Return (x, y) of the center of cell containing provided text 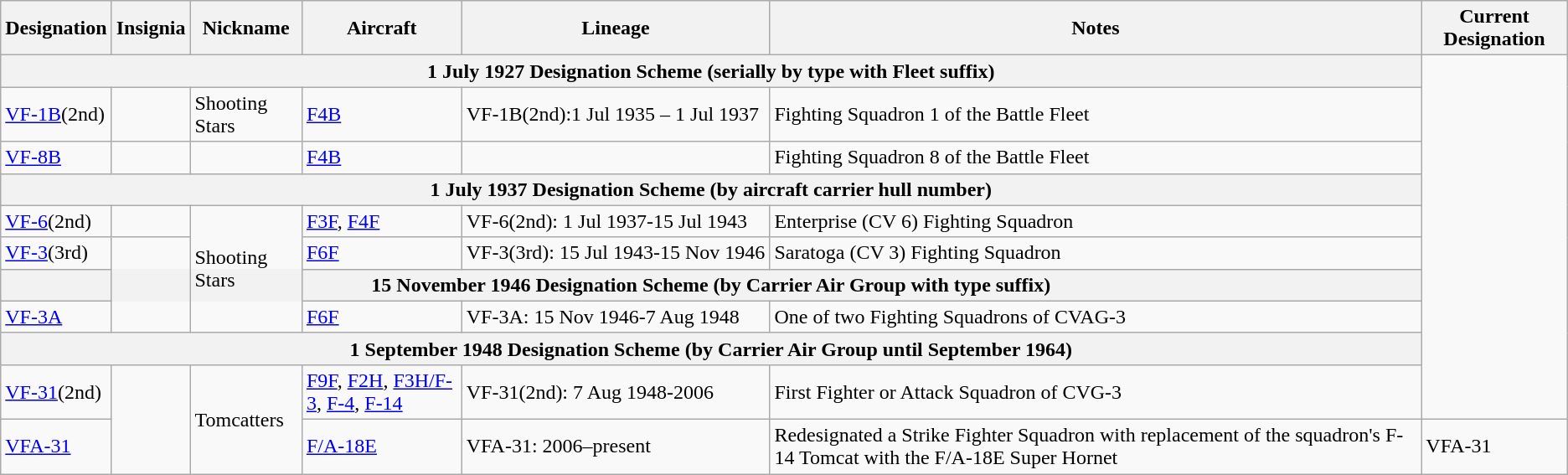
15 November 1946 Designation Scheme (by Carrier Air Group with type suffix) (711, 285)
VF-3(3rd): 15 Jul 1943-15 Nov 1946 (616, 253)
One of two Fighting Squadrons of CVAG-3 (1096, 317)
Designation (56, 28)
VF-31(2nd): 7 Aug 1948-2006 (616, 392)
Current Designation (1494, 28)
VF-6(2nd) (56, 221)
Nickname (246, 28)
Aircraft (382, 28)
First Fighter or Attack Squadron of CVG-3 (1096, 392)
Enterprise (CV 6) Fighting Squadron (1096, 221)
1 September 1948 Designation Scheme (by Carrier Air Group until September 1964) (711, 349)
VF-3(3rd) (56, 253)
VF-3A: 15 Nov 1946-7 Aug 1948 (616, 317)
VF-1B(2nd) (56, 114)
Insignia (151, 28)
Lineage (616, 28)
VF-3A (56, 317)
VF-8B (56, 157)
Fighting Squadron 8 of the Battle Fleet (1096, 157)
F9F, F2H, F3H/F-3, F-4, F-14 (382, 392)
Tomcatters (246, 419)
VF-31(2nd) (56, 392)
F/A-18E (382, 446)
Fighting Squadron 1 of the Battle Fleet (1096, 114)
Redesignated a Strike Fighter Squadron with replacement of the squadron's F-14 Tomcat with the F/A-18E Super Hornet (1096, 446)
1 July 1927 Designation Scheme (serially by type with Fleet suffix) (711, 71)
VF-6(2nd): 1 Jul 1937-15 Jul 1943 (616, 221)
VFA-31: 2006–present (616, 446)
Saratoga (CV 3) Fighting Squadron (1096, 253)
F3F, F4F (382, 221)
1 July 1937 Designation Scheme (by aircraft carrier hull number) (711, 189)
VF-1B(2nd):1 Jul 1935 – 1 Jul 1937 (616, 114)
Notes (1096, 28)
